Find where the given text appears and provide that cell's center as (X, Y) coordinate. 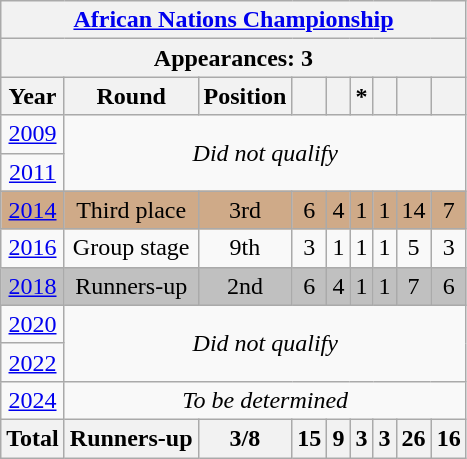
2011 (33, 172)
3rd (245, 210)
14 (414, 210)
15 (310, 438)
To be determined (265, 400)
2016 (33, 248)
9th (245, 248)
3/8 (245, 438)
African Nations Championship (234, 20)
2020 (33, 324)
Position (245, 96)
2nd (245, 286)
2014 (33, 210)
Total (33, 438)
2022 (33, 362)
Third place (131, 210)
2009 (33, 134)
2018 (33, 286)
26 (414, 438)
9 (338, 438)
16 (448, 438)
Appearances: 3 (234, 58)
Year (33, 96)
Round (131, 96)
2024 (33, 400)
5 (414, 248)
Group stage (131, 248)
* (362, 96)
